Scan for the cell matching the given text and deliver its [X, Y] coordinate at center. 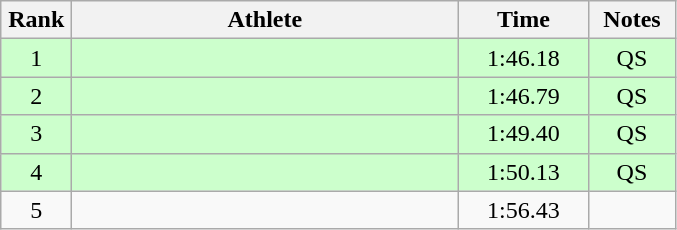
Athlete [265, 20]
Notes [632, 20]
5 [36, 210]
1:49.40 [524, 134]
1 [36, 58]
1:56.43 [524, 210]
3 [36, 134]
Rank [36, 20]
2 [36, 96]
4 [36, 172]
1:50.13 [524, 172]
1:46.18 [524, 58]
Time [524, 20]
1:46.79 [524, 96]
